Provide the [x, y] coordinate of the cell's center where the given text is located.  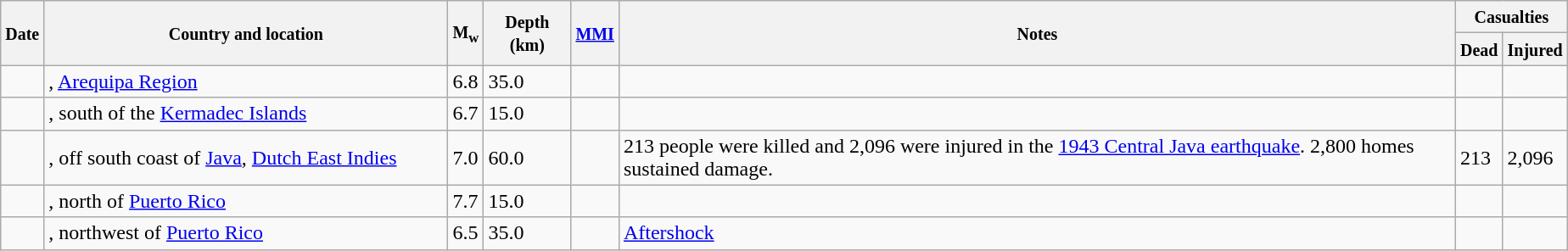
, off south coast of Java, Dutch East Indies [246, 158]
Injured [1535, 49]
Notes [1037, 33]
6.8 [466, 81]
60.0 [528, 158]
, north of Puerto Rico [246, 201]
6.7 [466, 114]
2,096 [1535, 158]
, northwest of Puerto Rico [246, 233]
213 people were killed and 2,096 were injured in the 1943 Central Java earthquake. 2,800 homes sustained damage. [1037, 158]
Dead [1479, 49]
7.7 [466, 201]
7.0 [466, 158]
Date [22, 33]
, Arequipa Region [246, 81]
Aftershock [1037, 233]
MMI [596, 33]
Depth (km) [528, 33]
Mw [466, 33]
Casualties [1511, 17]
213 [1479, 158]
6.5 [466, 233]
Country and location [246, 33]
, south of the Kermadec Islands [246, 114]
